Determine the [x, y] coordinate at the center of the cell enclosing the given text.  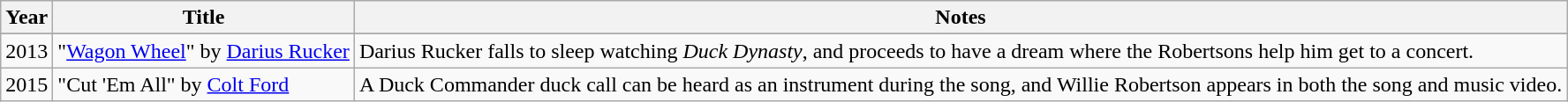
Notes [961, 18]
Year [26, 18]
A Duck Commander duck call can be heard as an instrument during the song, and Willie Robertson appears in both the song and music video. [961, 84]
2013 [26, 51]
Title [204, 18]
Darius Rucker falls to sleep watching Duck Dynasty, and proceeds to have a dream where the Robertsons help him get to a concert. [961, 51]
2015 [26, 84]
"Cut 'Em All" by Colt Ford [204, 84]
"Wagon Wheel" by Darius Rucker [204, 51]
